Locate the cell with the specified text and output its (x, y) center coordinate. 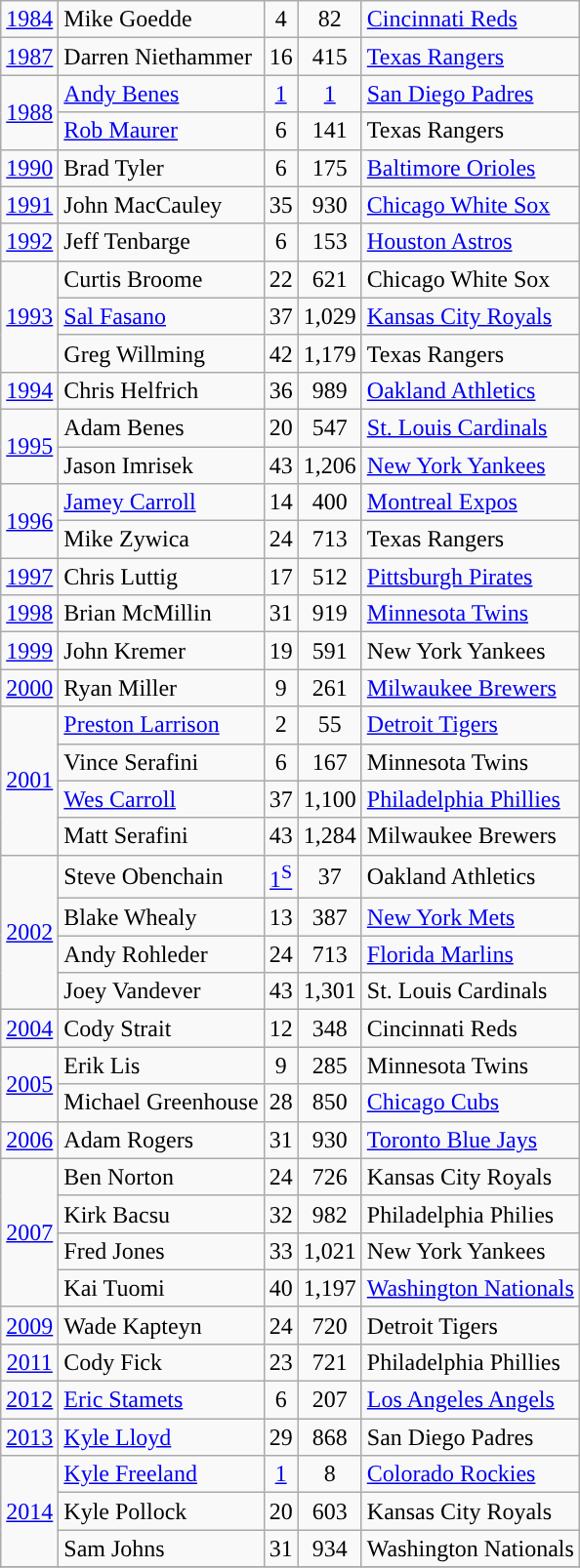
Kirk Bacsu (161, 1214)
Los Angeles Angels (471, 1400)
Joey Vandever (161, 991)
Kyle Freeland (161, 1474)
1999 (29, 651)
934 (330, 1548)
Michael Greenhouse (161, 1103)
1998 (29, 614)
2006 (29, 1140)
1,284 (330, 836)
32 (281, 1214)
726 (330, 1177)
1990 (29, 168)
982 (330, 1214)
348 (330, 1028)
285 (330, 1065)
2013 (29, 1437)
167 (330, 762)
720 (330, 1325)
14 (281, 503)
387 (330, 917)
Erik Lis (161, 1065)
512 (330, 577)
207 (330, 1400)
2000 (29, 688)
Ben Norton (161, 1177)
Steve Obenchain (161, 876)
2009 (29, 1325)
Kyle Pollock (161, 1511)
Sam Johns (161, 1548)
Jason Imrisek (161, 465)
16 (281, 57)
4 (281, 20)
Fred Jones (161, 1251)
Florida Marlins (471, 954)
Adam Rogers (161, 1140)
35 (281, 205)
Chris Luttig (161, 577)
36 (281, 390)
868 (330, 1437)
22 (281, 279)
Baltimore Orioles (471, 168)
2004 (29, 1028)
2007 (29, 1232)
23 (281, 1362)
1988 (29, 112)
8 (330, 1474)
Ryan Miller (161, 688)
Philadelphia Philies (471, 1214)
141 (330, 131)
Rob Maurer (161, 131)
19 (281, 651)
John Kremer (161, 651)
12 (281, 1028)
1,021 (330, 1251)
591 (330, 651)
2 (281, 725)
Curtis Broome (161, 279)
1987 (29, 57)
Kai Tuomi (161, 1288)
Chicago Cubs (471, 1103)
Darren Niethammer (161, 57)
Wes Carroll (161, 799)
261 (330, 688)
175 (330, 168)
33 (281, 1251)
721 (330, 1362)
1995 (29, 446)
Eric Stamets (161, 1400)
2002 (29, 933)
1997 (29, 577)
82 (330, 20)
Cody Fick (161, 1362)
Montreal Expos (471, 503)
1,029 (330, 316)
29 (281, 1437)
Houston Astros (471, 242)
Andy Rohleder (161, 954)
42 (281, 353)
2014 (29, 1511)
603 (330, 1511)
1994 (29, 390)
850 (330, 1103)
2011 (29, 1362)
1S (281, 876)
Adam Benes (161, 427)
1,100 (330, 799)
Pittsburgh Pirates (471, 577)
415 (330, 57)
Sal Fasano (161, 316)
1984 (29, 20)
John MacCauley (161, 205)
40 (281, 1288)
Mike Zywica (161, 540)
153 (330, 242)
2005 (29, 1084)
1,179 (330, 353)
1991 (29, 205)
55 (330, 725)
2012 (29, 1400)
621 (330, 279)
1996 (29, 521)
Preston Larrison (161, 725)
989 (330, 390)
Matt Serafini (161, 836)
1,206 (330, 465)
Greg Willming (161, 353)
2001 (29, 781)
Blake Whealy (161, 917)
28 (281, 1103)
547 (330, 427)
Vince Serafini (161, 762)
Jamey Carroll (161, 503)
17 (281, 577)
Chris Helfrich (161, 390)
Kyle Lloyd (161, 1437)
Andy Benes (161, 94)
Jeff Tenbarge (161, 242)
Brad Tyler (161, 168)
Cody Strait (161, 1028)
919 (330, 614)
New York Mets (471, 917)
1,301 (330, 991)
400 (330, 503)
Colorado Rockies (471, 1474)
Toronto Blue Jays (471, 1140)
1993 (29, 316)
Mike Goedde (161, 20)
1992 (29, 242)
13 (281, 917)
1,197 (330, 1288)
Wade Kapteyn (161, 1325)
Brian McMillin (161, 614)
